For the text-containing cell, return its midpoint in (x, y) coordinate format. 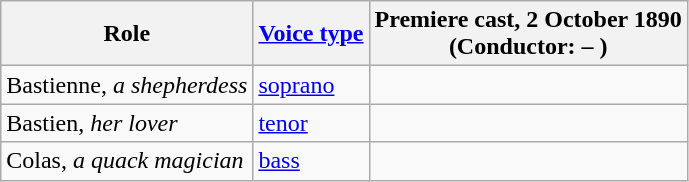
Premiere cast, 2 October 1890(Conductor: – ) (528, 34)
tenor (311, 123)
Colas, a quack magician (127, 161)
Voice type (311, 34)
Role (127, 34)
soprano (311, 85)
Bastien, her lover (127, 123)
bass (311, 161)
Bastienne, a shepherdess (127, 85)
